From the cell containing the given text, extract its center point as [x, y] coordinate. 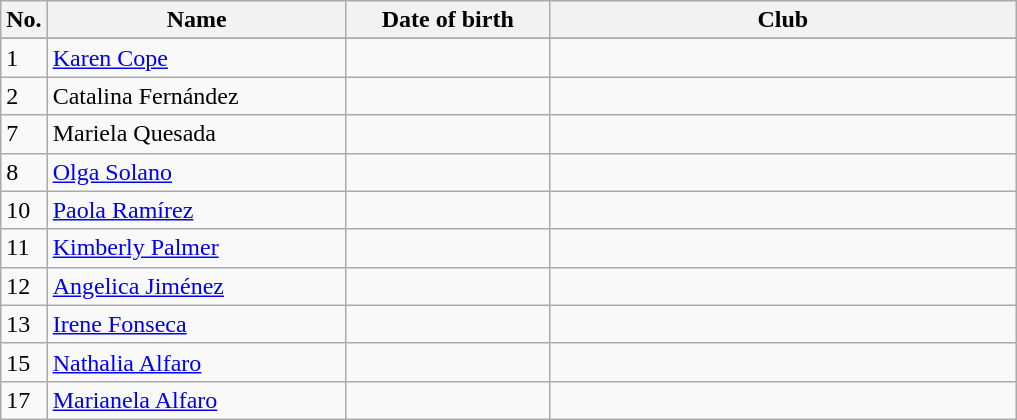
Mariela Quesada [196, 134]
7 [24, 134]
8 [24, 172]
Name [196, 20]
17 [24, 400]
Club [782, 20]
10 [24, 210]
Date of birth [448, 20]
2 [24, 96]
Karen Cope [196, 58]
Nathalia Alfaro [196, 362]
1 [24, 58]
11 [24, 248]
Marianela Alfaro [196, 400]
No. [24, 20]
Paola Ramírez [196, 210]
12 [24, 286]
Kimberly Palmer [196, 248]
Catalina Fernández [196, 96]
Olga Solano [196, 172]
13 [24, 324]
Angelica Jiménez [196, 286]
15 [24, 362]
Irene Fonseca [196, 324]
